Pinpoint the cell where the given text exists, returning its [x, y] midpoint coordinate. 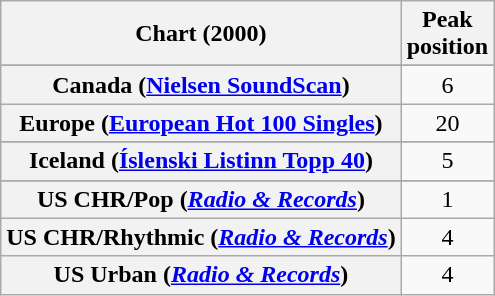
Peakposition [447, 34]
US Urban (Radio & Records) [201, 275]
Canada (Nielsen SoundScan) [201, 85]
Europe (European Hot 100 Singles) [201, 123]
6 [447, 85]
US CHR/Pop (Radio & Records) [201, 199]
20 [447, 123]
US CHR/Rhythmic (Radio & Records) [201, 237]
5 [447, 161]
1 [447, 199]
Chart (2000) [201, 34]
Iceland (Íslenski Listinn Topp 40) [201, 161]
